Pinpoint the cell where the given text exists, returning its [x, y] midpoint coordinate. 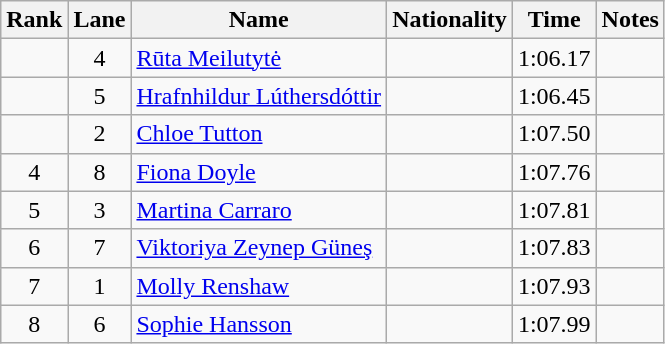
2 [100, 134]
Name [259, 20]
Viktoriya Zeynep Güneş [259, 248]
1:06.17 [554, 58]
1:07.81 [554, 210]
Notes [630, 20]
Sophie Hansson [259, 324]
1:06.45 [554, 96]
Rank [34, 20]
Fiona Doyle [259, 172]
1:07.93 [554, 286]
3 [100, 210]
1:07.76 [554, 172]
Nationality [450, 20]
Chloe Tutton [259, 134]
Time [554, 20]
Lane [100, 20]
1 [100, 286]
Martina Carraro [259, 210]
1:07.83 [554, 248]
Rūta Meilutytė [259, 58]
1:07.50 [554, 134]
Molly Renshaw [259, 286]
Hrafnhildur Lúthersdóttir [259, 96]
1:07.99 [554, 324]
